Output the (x, y) coordinate of the center of the cell containing the given text.  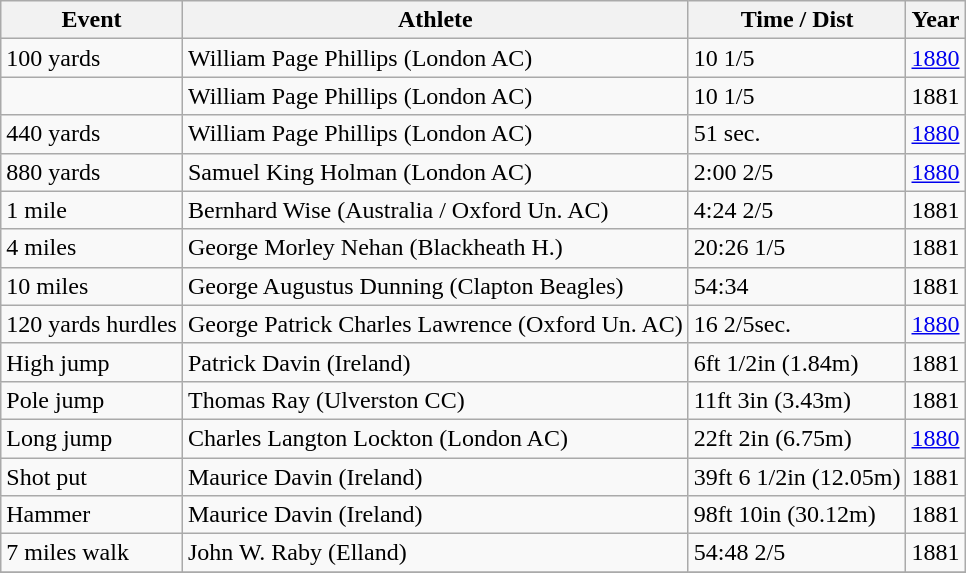
High jump (92, 362)
880 yards (92, 172)
39ft 6 1/2in (12.05m) (797, 477)
54:48 2/5 (797, 553)
120 yards hurdles (92, 324)
20:26 1/5 (797, 248)
Hammer (92, 515)
Thomas Ray (Ulverston CC) (435, 400)
54:34 (797, 286)
4:24 2/5 (797, 210)
11ft 3in (3.43m) (797, 400)
2:00 2/5 (797, 172)
Athlete (435, 20)
Year (936, 20)
100 yards (92, 58)
1 mile (92, 210)
John W. Raby (Elland) (435, 553)
Time / Dist (797, 20)
Patrick Davin (Ireland) (435, 362)
Bernhard Wise (Australia / Oxford Un. AC) (435, 210)
16 2/5sec. (797, 324)
7 miles walk (92, 553)
440 yards (92, 134)
4 miles (92, 248)
George Morley Nehan (Blackheath H.) (435, 248)
51 sec. (797, 134)
Shot put (92, 477)
Charles Langton Lockton (London AC) (435, 438)
George Patrick Charles Lawrence (Oxford Un. AC) (435, 324)
Long jump (92, 438)
George Augustus Dunning (Clapton Beagles) (435, 286)
6ft 1/2in (1.84m) (797, 362)
10 miles (92, 286)
22ft 2in (6.75m) (797, 438)
98ft 10in (30.12m) (797, 515)
Pole jump (92, 400)
Samuel King Holman (London AC) (435, 172)
Event (92, 20)
